Provide the (X, Y) coordinate of the cell's center where the given text is located.  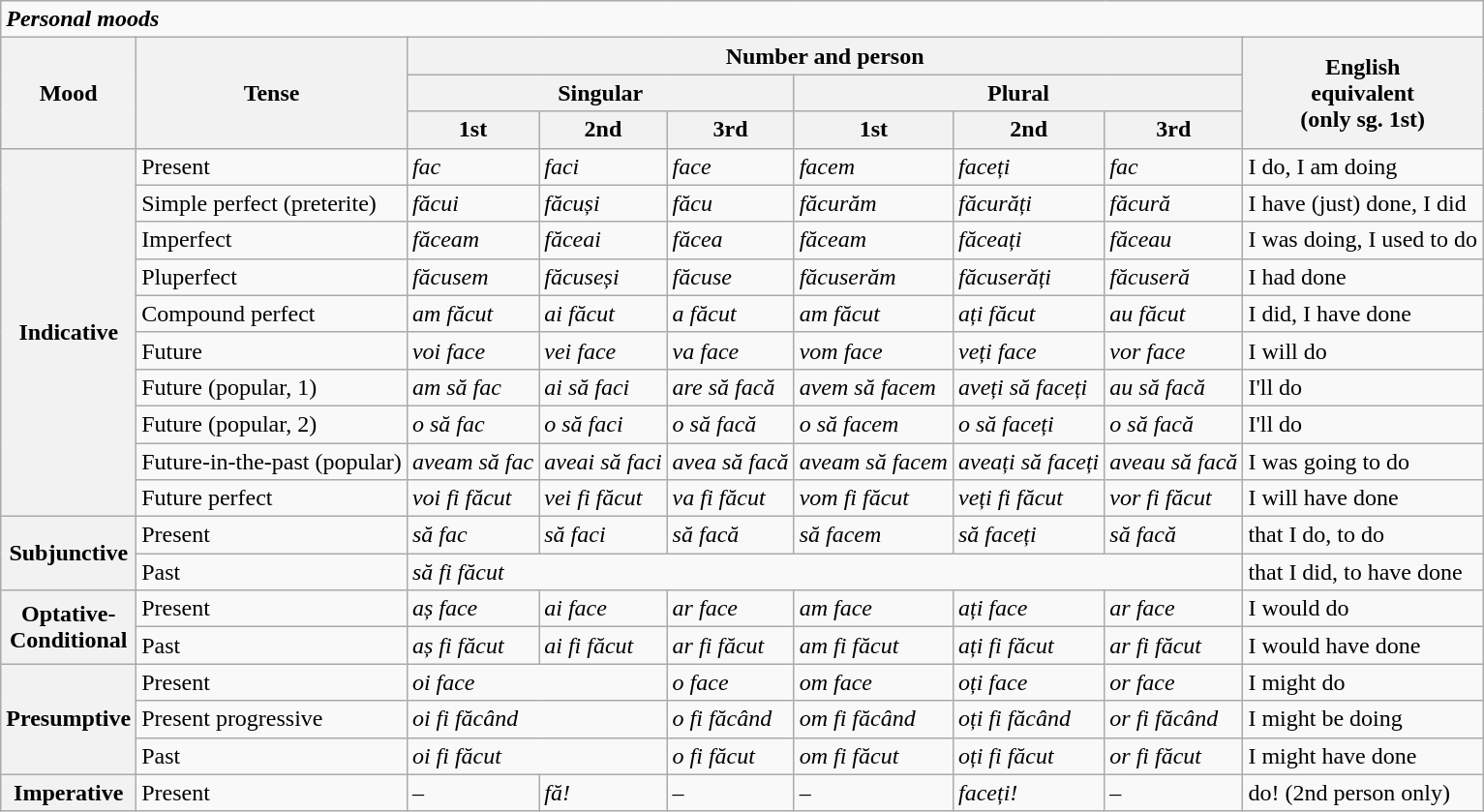
Future-in-the-past (popular) (272, 462)
ați făcut (1028, 314)
I did, I have done (1363, 314)
that I do, to do (1363, 535)
aveați să faceți (1028, 462)
Subjunctive (69, 554)
I do, I am doing (1363, 166)
or face (1173, 682)
veți face (1028, 350)
au să facă (1173, 387)
I was going to do (1363, 462)
făcură (1173, 203)
Present progressive (272, 719)
făcu (730, 203)
aveai să faci (603, 462)
Tense (272, 93)
o fi făcând (730, 719)
ai face (603, 609)
oți fi făcut (1028, 756)
Personal moods (742, 19)
that I did, to have done (1363, 572)
Mood (69, 93)
aș fi făcut (472, 646)
am face (873, 609)
ai fi făcut (603, 646)
om face (873, 682)
va fi făcut (730, 498)
veți fi făcut (1028, 498)
are să facă (730, 387)
o să facem (873, 424)
I might have done (1363, 756)
să fac (472, 535)
aveau să facă (1173, 462)
Number and person (825, 56)
om fi făcând (873, 719)
oți face (1028, 682)
face (730, 166)
făceai (603, 240)
făceați (1028, 240)
avea să facă (730, 462)
ai să faci (603, 387)
făceau (1173, 240)
făcea (730, 240)
au făcut (1173, 314)
Optative-Conditional (69, 627)
ați face (1028, 609)
or fi făcând (1173, 719)
să fi făcut (825, 572)
făcuseră (1173, 277)
o face (730, 682)
om fi făcut (873, 756)
aveam să fac (472, 462)
Future (popular, 2) (272, 424)
I would do (1363, 609)
Imperative (69, 793)
Future (popular, 1) (272, 387)
oi face (536, 682)
va face (730, 350)
Future (272, 350)
a făcut (730, 314)
I have (just) done, I did (1363, 203)
voi fi făcut (472, 498)
voi face (472, 350)
faci (603, 166)
I would have done (1363, 646)
o fi făcut (730, 756)
avem să facem (873, 387)
I will do (1363, 350)
făcui (472, 203)
Englishequivalent(only sg. 1st) (1363, 93)
do! (2nd person only) (1363, 793)
făcuserăți (1028, 277)
făcuserăm (873, 277)
aș face (472, 609)
o să fac (472, 424)
o să faci (603, 424)
I was doing, I used to do (1363, 240)
aveam să facem (873, 462)
făcurăm (873, 203)
făcuseși (603, 277)
Singular (600, 93)
oți fi făcând (1028, 719)
I might do (1363, 682)
I might be doing (1363, 719)
faceți! (1028, 793)
ai făcut (603, 314)
oi fi făcând (536, 719)
Imperfect (272, 240)
o să faceți (1028, 424)
facem (873, 166)
ați fi făcut (1028, 646)
făcurăți (1028, 203)
Presumptive (69, 719)
să faci (603, 535)
I will have done (1363, 498)
am să fac (472, 387)
vom face (873, 350)
vor fi făcut (1173, 498)
vom fi făcut (873, 498)
am fi făcut (873, 646)
făcusem (472, 277)
faceți (1028, 166)
făcuse (730, 277)
vor face (1173, 350)
or fi făcut (1173, 756)
I had done (1363, 277)
vei fi făcut (603, 498)
să faceți (1028, 535)
Plural (1018, 93)
făcuși (603, 203)
să facem (873, 535)
Pluperfect (272, 277)
Future perfect (272, 498)
aveți să faceți (1028, 387)
Simple perfect (preterite) (272, 203)
Indicative (69, 333)
vei face (603, 350)
Compound perfect (272, 314)
oi fi făcut (536, 756)
fă! (603, 793)
